Locate the cell with the specified text and output its [x, y] center coordinate. 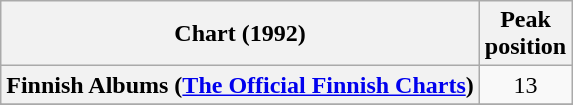
Chart (1992) [240, 34]
13 [525, 85]
Finnish Albums (The Official Finnish Charts) [240, 85]
Peakposition [525, 34]
